Detect which cell encompasses the target text, then output its [X, Y] center coordinate. 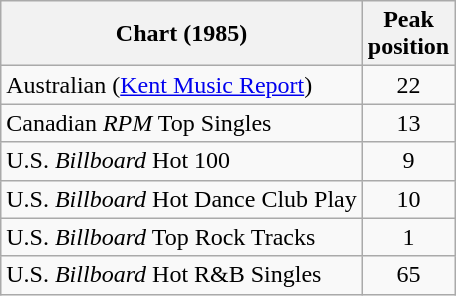
13 [408, 123]
U.S. Billboard Hot 100 [182, 161]
Australian (Kent Music Report) [182, 85]
22 [408, 85]
U.S. Billboard Hot R&B Singles [182, 275]
Chart (1985) [182, 34]
Peakposition [408, 34]
1 [408, 237]
U.S. Billboard Hot Dance Club Play [182, 199]
65 [408, 275]
9 [408, 161]
10 [408, 199]
Canadian RPM Top Singles [182, 123]
U.S. Billboard Top Rock Tracks [182, 237]
